Extract the [X, Y] coordinate from the center of the cell holding the provided text.  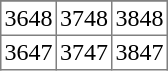
3648 [29, 18]
3647 [29, 52]
3848 [140, 18]
3847 [140, 52]
3748 [84, 18]
3747 [84, 52]
